Return (X, Y) of the center of cell containing provided text 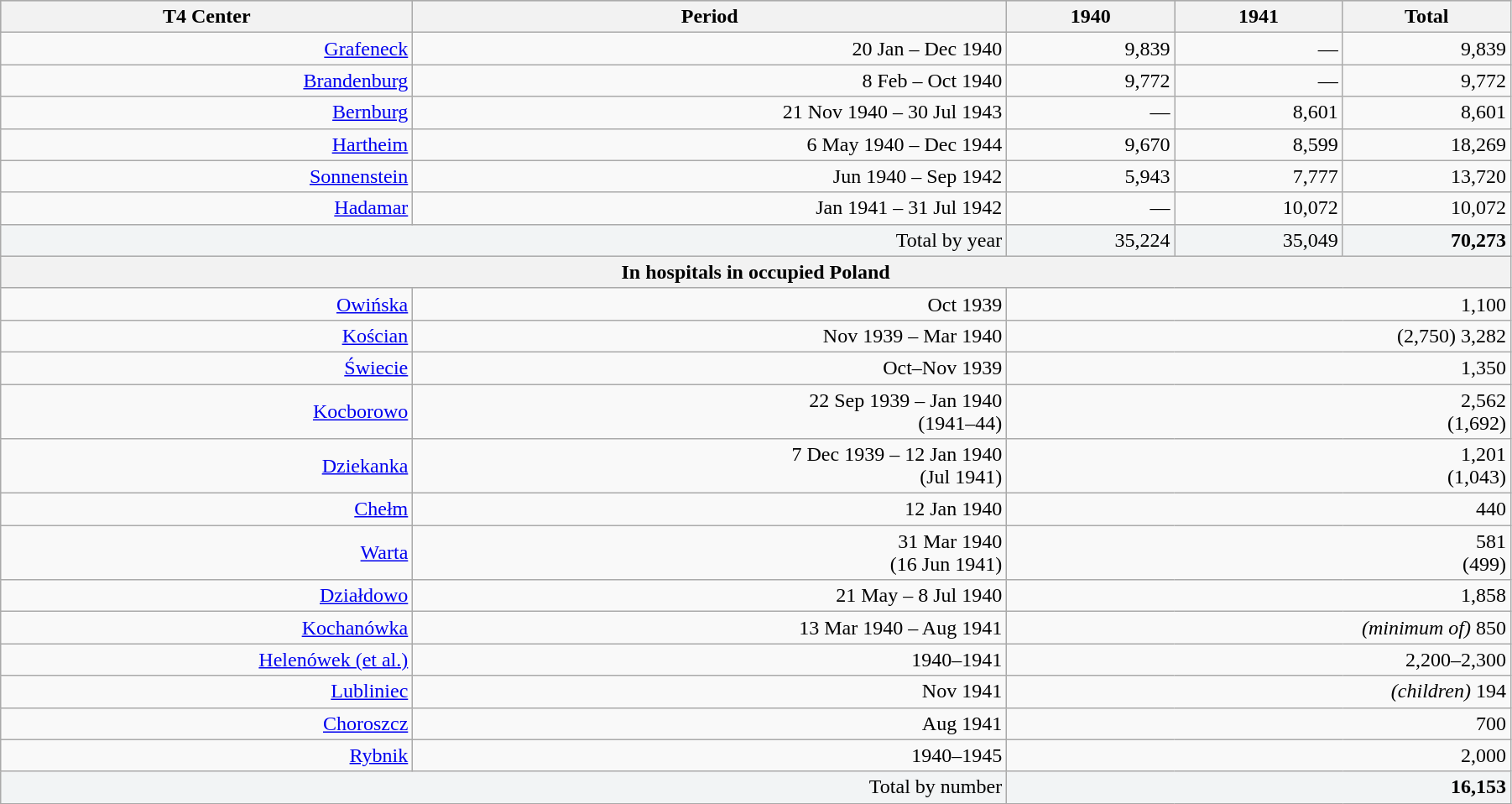
16,153 (1259, 787)
8,599 (1259, 144)
9,670 (1091, 144)
1,201 (1,043) (1259, 467)
(2,750) 3,282 (1259, 336)
8 Feb – Oct 1940 (710, 81)
13,720 (1426, 176)
Kochanówka (206, 628)
Chełm (206, 509)
35,049 (1259, 240)
Nov 1939 – Mar 1940 (710, 336)
Działdowo (206, 596)
31 Mar 1940 (16 Jun 1941) (710, 552)
Świecie (206, 368)
2,200–2,300 (1259, 660)
700 (1259, 723)
Oct–Nov 1939 (710, 368)
Choroszcz (206, 723)
2,562 (1,692) (1259, 411)
Total by number (503, 787)
Hadamar (206, 208)
35,224 (1091, 240)
Kocborowo (206, 411)
Nov 1941 (710, 692)
1,858 (1259, 596)
(minimum of) 850 (1259, 628)
22 Sep 1939 – Jan 1940 (1941–44) (710, 411)
7,777 (1259, 176)
Hartheim (206, 144)
(children) 194 (1259, 692)
Sonnenstein (206, 176)
1940–1945 (710, 755)
1940 (1091, 17)
Oct 1939 (710, 304)
440 (1259, 509)
Period (710, 17)
Grafeneck (206, 49)
6 May 1940 – Dec 1944 (710, 144)
7 Dec 1939 – 12 Jan 1940 (Jul 1941) (710, 467)
Rybnik (206, 755)
581 (499) (1259, 552)
T4 Center (206, 17)
Helenówek (et al.) (206, 660)
1,350 (1259, 368)
Total (1426, 17)
12 Jan 1940 (710, 509)
5,943 (1091, 176)
18,269 (1426, 144)
In hospitals in occupied Poland (756, 272)
Lubliniec (206, 692)
Total by year (503, 240)
2,000 (1259, 755)
Aug 1941 (710, 723)
Dziekanka (206, 467)
Warta (206, 552)
13 Mar 1940 – Aug 1941 (710, 628)
Bernburg (206, 112)
1,100 (1259, 304)
21 Nov 1940 – 30 Jul 1943 (710, 112)
1940–1941 (710, 660)
Owińska (206, 304)
Jun 1940 – Sep 1942 (710, 176)
1941 (1259, 17)
Kościan (206, 336)
Jan 1941 – 31 Jul 1942 (710, 208)
70,273 (1426, 240)
20 Jan – Dec 1940 (710, 49)
Brandenburg (206, 81)
21 May – 8 Jul 1940 (710, 596)
